Scan for the cell matching the given text and deliver its [X, Y] coordinate at center. 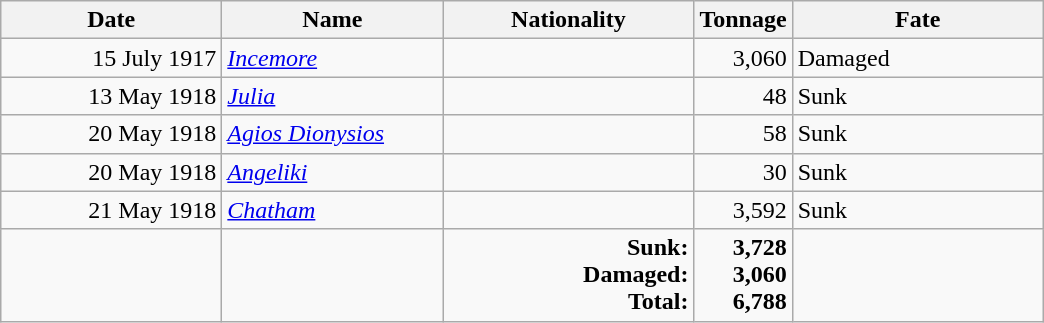
Angeliki [332, 172]
Fate [918, 20]
58 [743, 134]
3,7283,0606,788 [743, 275]
Damaged [918, 58]
Nationality [568, 20]
Name [332, 20]
48 [743, 96]
Sunk:Damaged:Total: [568, 275]
Tonnage [743, 20]
Agios Dionysios [332, 134]
21 May 1918 [112, 210]
Incemore [332, 58]
30 [743, 172]
Date [112, 20]
3,060 [743, 58]
15 July 1917 [112, 58]
Julia [332, 96]
13 May 1918 [112, 96]
Chatham [332, 210]
3,592 [743, 210]
